Pinpoint the cell where the given text exists, returning its [X, Y] midpoint coordinate. 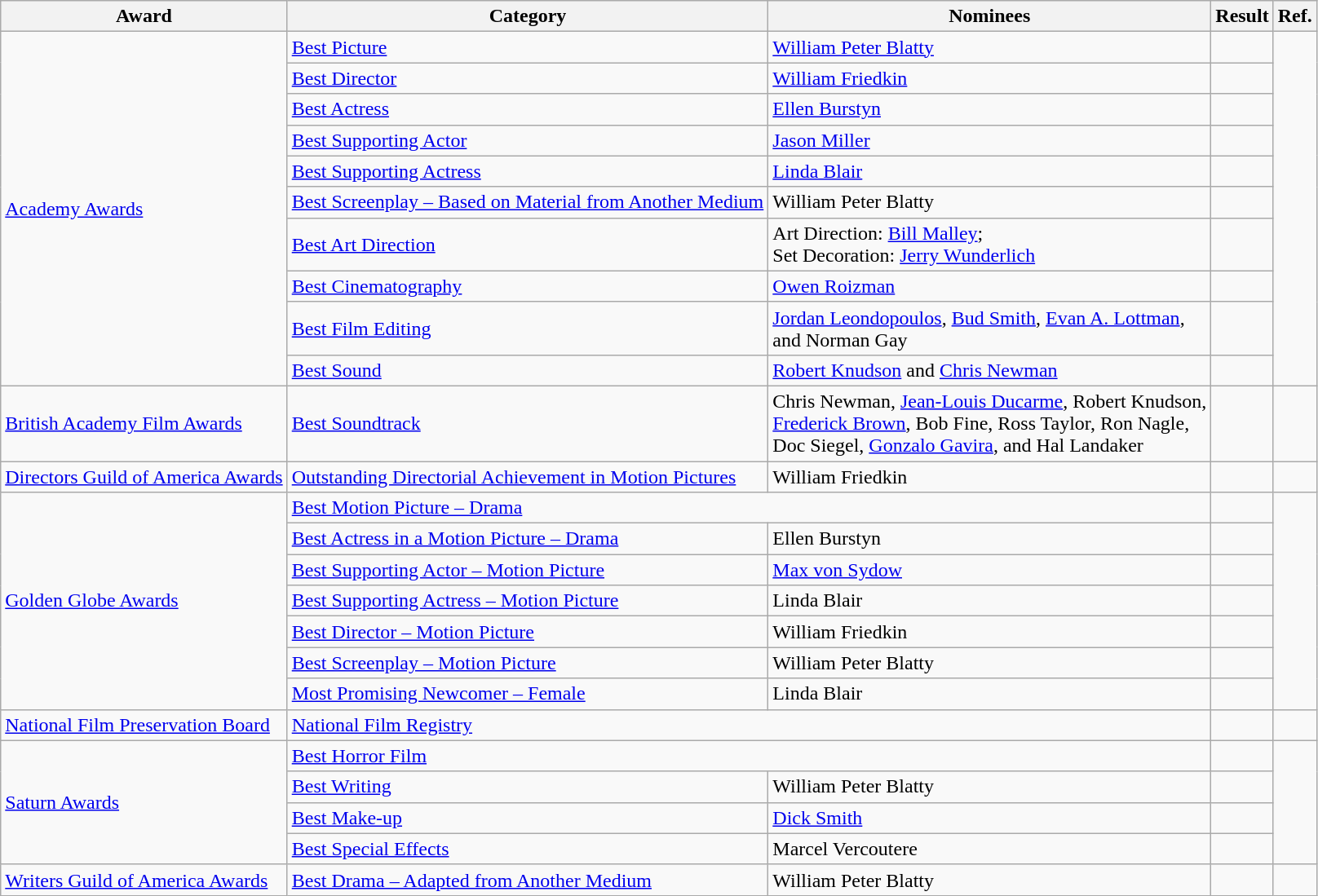
Jordan Leondopoulos, Bud Smith, Evan A. Lottman, and Norman Gay [990, 328]
Directors Guild of America Awards [144, 477]
National Film Preservation Board [144, 725]
Writers Guild of America Awards [144, 880]
Best Motion Picture – Drama [749, 508]
Best Supporting Actress [528, 171]
Best Special Effects [528, 849]
Art Direction: Bill Malley; Set Decoration: Jerry Wunderlich [990, 245]
Chris Newman, Jean-Louis Ducarme, Robert Knudson, Frederick Brown, Bob Fine, Ross Taylor, Ron Nagle, Doc Siegel, Gonzalo Gavira, and Hal Landaker [990, 423]
Academy Awards [144, 209]
Best Cinematography [528, 286]
Best Film Editing [528, 328]
Ref. [1295, 16]
Best Drama – Adapted from Another Medium [528, 880]
Golden Globe Awards [144, 601]
Best Director – Motion Picture [528, 632]
Best Supporting Actor – Motion Picture [528, 570]
Marcel Vercoutere [990, 849]
Robert Knudson and Chris Newman [990, 370]
Best Director [528, 78]
Outstanding Directorial Achievement in Motion Pictures [528, 477]
Max von Sydow [990, 570]
Jason Miller [990, 140]
Owen Roizman [990, 286]
Category [528, 16]
Best Soundtrack [528, 423]
Dick Smith [990, 818]
Best Make-up [528, 818]
Saturn Awards [144, 802]
Best Picture [528, 47]
Best Screenplay – Motion Picture [528, 663]
Best Supporting Actress – Motion Picture [528, 601]
Best Art Direction [528, 245]
Most Promising Newcomer – Female [528, 694]
Best Writing [528, 787]
Best Supporting Actor [528, 140]
Best Sound [528, 370]
Best Actress in a Motion Picture – Drama [528, 539]
Best Actress [528, 109]
Award [144, 16]
Result [1242, 16]
British Academy Film Awards [144, 423]
National Film Registry [749, 725]
Best Screenplay – Based on Material from Another Medium [528, 202]
Best Horror Film [749, 756]
Nominees [990, 16]
